For the text-containing cell, return its midpoint in [x, y] coordinate format. 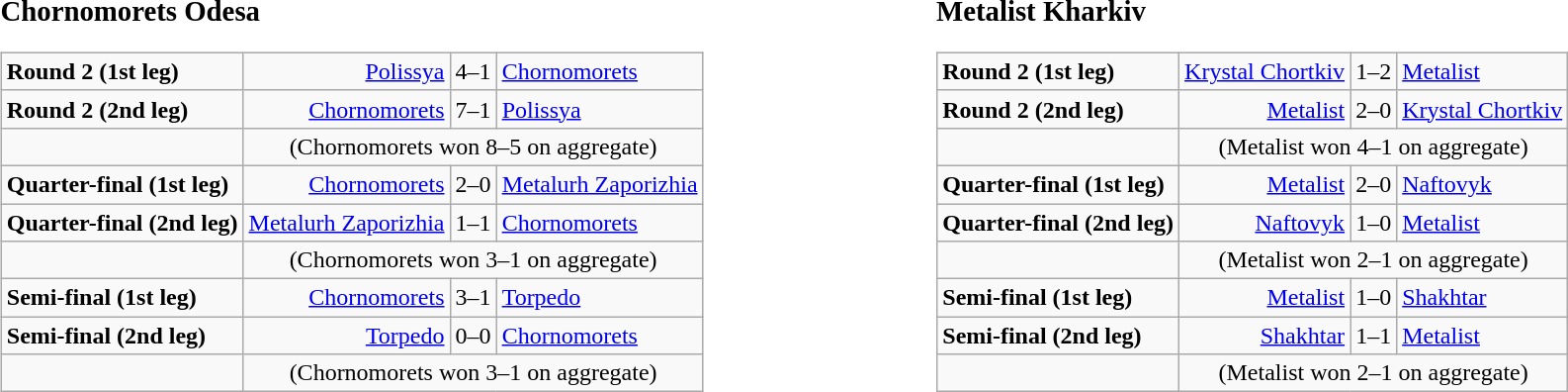
7–1 [473, 109]
0–0 [473, 336]
1–2 [1374, 71]
(Chornomorets won 8–5 on aggregate) [473, 147]
4–1 [473, 71]
3–1 [473, 298]
(Metalist won 4–1 on aggregate) [1374, 147]
